Search for the cell housing the specified text and yield its (X, Y) center coordinate. 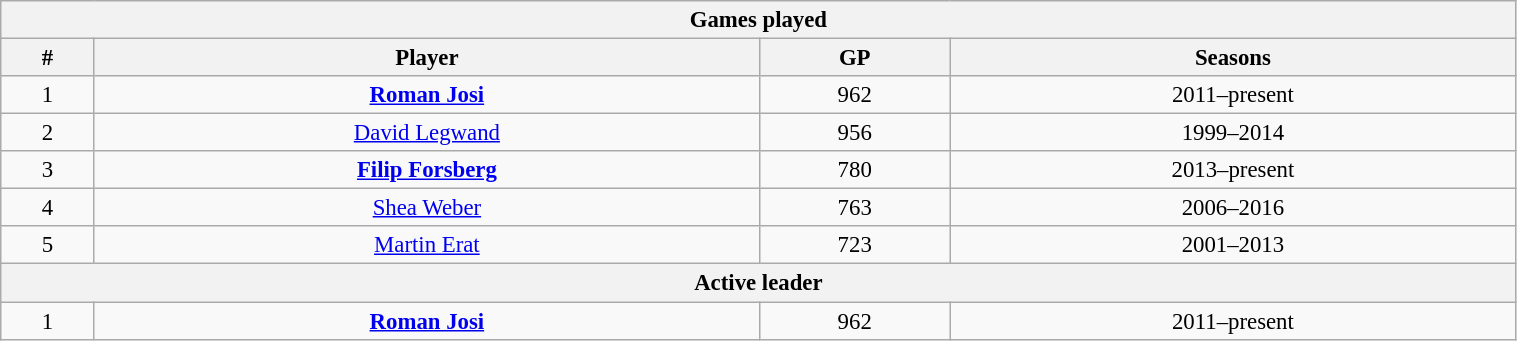
780 (855, 170)
3 (48, 170)
Shea Weber (427, 208)
5 (48, 245)
956 (855, 133)
4 (48, 208)
GP (855, 58)
# (48, 58)
Filip Forsberg (427, 170)
Games played (758, 20)
2013–present (1233, 170)
2 (48, 133)
David Legwand (427, 133)
Active leader (758, 283)
2006–2016 (1233, 208)
1999–2014 (1233, 133)
763 (855, 208)
Martin Erat (427, 245)
Player (427, 58)
2001–2013 (1233, 245)
723 (855, 245)
Seasons (1233, 58)
